Find where the given text appears and provide that cell's center as [X, Y] coordinate. 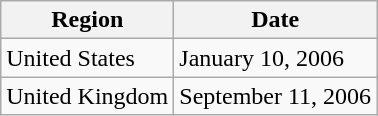
Date [276, 20]
Region [88, 20]
January 10, 2006 [276, 58]
United States [88, 58]
United Kingdom [88, 96]
September 11, 2006 [276, 96]
